Pinpoint the cell where the given text exists, returning its (x, y) midpoint coordinate. 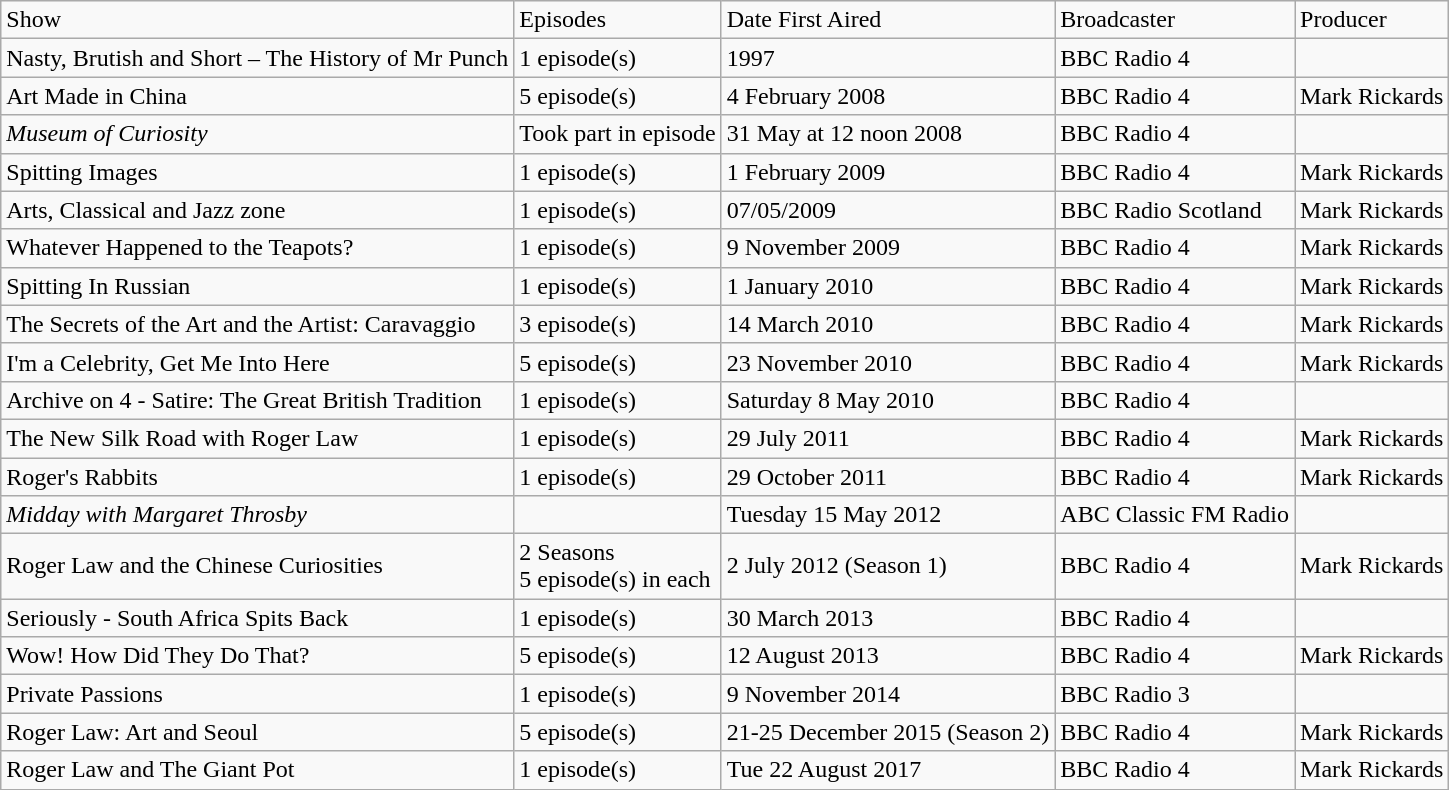
I'm a Celebrity, Get Me Into Here (258, 362)
Wow! How Did They Do That? (258, 656)
Broadcaster (1175, 20)
23 November 2010 (888, 362)
Spitting In Russian (258, 286)
14 March 2010 (888, 324)
Roger Law: Art and Seoul (258, 732)
Art Made in China (258, 96)
29 October 2011 (888, 477)
31 May at 12 noon 2008 (888, 134)
ABC Classic FM Radio (1175, 515)
3 episode(s) (618, 324)
Episodes (618, 20)
21-25 December 2015 (Season 2) (888, 732)
1 January 2010 (888, 286)
Nasty, Brutish and Short – The History of Mr Punch (258, 58)
Roger Law and The Giant Pot (258, 770)
Arts, Classical and Jazz zone (258, 210)
Seriously - South Africa Spits Back (258, 618)
The New Silk Road with Roger Law (258, 438)
BBC Radio Scotland (1175, 210)
Archive on 4 - Satire: The Great British Tradition (258, 400)
07/05/2009 (888, 210)
2 Seasons5 episode(s) in each (618, 566)
BBC Radio 3 (1175, 694)
The Secrets of the Art and the Artist: Caravaggio (258, 324)
12 August 2013 (888, 656)
Whatever Happened to the Teapots? (258, 248)
Roger's Rabbits (258, 477)
4 February 2008 (888, 96)
Show (258, 20)
Took part in episode (618, 134)
2 July 2012 (Season 1) (888, 566)
1997 (888, 58)
Midday with Margaret Throsby (258, 515)
Tue 22 August 2017 (888, 770)
30 March 2013 (888, 618)
29 July 2011 (888, 438)
Tuesday 15 May 2012 (888, 515)
Private Passions (258, 694)
Spitting Images (258, 172)
Saturday 8 May 2010 (888, 400)
Date First Aired (888, 20)
9 November 2014 (888, 694)
Roger Law and the Chinese Curiosities (258, 566)
9 November 2009 (888, 248)
Producer (1372, 20)
1 February 2009 (888, 172)
Museum of Curiosity (258, 134)
